Determine the (x, y) coordinate at the center of the cell enclosing the given text.  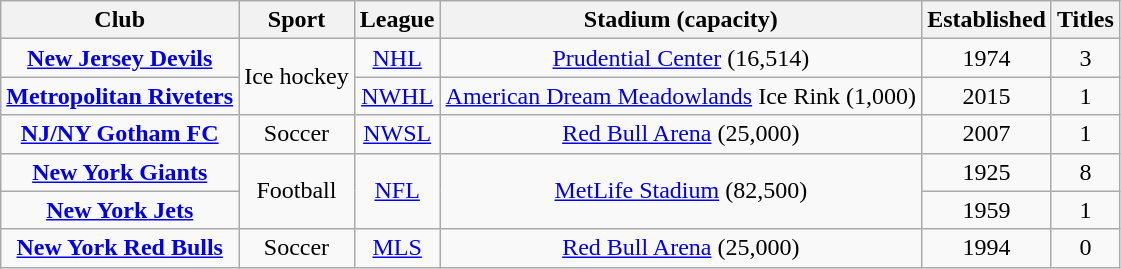
NFL (397, 191)
Metropolitan Riveters (120, 96)
2015 (987, 96)
1959 (987, 210)
MLS (397, 248)
Titles (1085, 20)
Established (987, 20)
3 (1085, 58)
New York Red Bulls (120, 248)
Sport (297, 20)
American Dream Meadowlands Ice Rink (1,000) (681, 96)
New York Jets (120, 210)
League (397, 20)
NJ/NY Gotham FC (120, 134)
MetLife Stadium (82,500) (681, 191)
New York Giants (120, 172)
Stadium (capacity) (681, 20)
Prudential Center (16,514) (681, 58)
2007 (987, 134)
0 (1085, 248)
NWSL (397, 134)
1925 (987, 172)
Ice hockey (297, 77)
NHL (397, 58)
Football (297, 191)
1994 (987, 248)
New Jersey Devils (120, 58)
1974 (987, 58)
Club (120, 20)
8 (1085, 172)
NWHL (397, 96)
